Capture the cell that displays the provided text and extract its [X, Y] central coordinate. 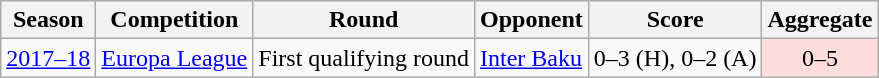
Opponent [532, 20]
Season [48, 20]
Europa League [174, 58]
First qualifying round [364, 58]
0–3 (H), 0–2 (A) [675, 58]
Inter Baku [532, 58]
0–5 [820, 58]
Competition [174, 20]
Round [364, 20]
Score [675, 20]
2017–18 [48, 58]
Aggregate [820, 20]
